Return [X, Y] of the center of cell containing provided text 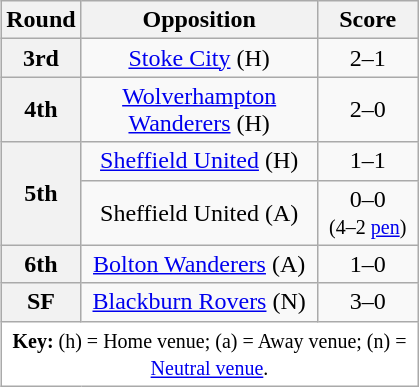
4th [41, 110]
Sheffield United (H) [199, 161]
3–0 [368, 302]
5th [41, 194]
6th [41, 264]
Key: (h) = Home venue; (a) = Away venue; (n) = Neutral venue. [210, 354]
1–1 [368, 161]
Score [368, 20]
1–0 [368, 264]
Stoke City (H) [199, 58]
Bolton Wanderers (A) [199, 264]
Opposition [199, 20]
Blackburn Rovers (N) [199, 302]
3rd [41, 58]
Sheffield United (A) [199, 212]
2–1 [368, 58]
0–0(4–2 pen) [368, 212]
SF [41, 302]
2–0 [368, 110]
Round [41, 20]
Wolverhampton Wanderers (H) [199, 110]
